Identify which cell holds the provided text, then report its (x, y) central coordinate. 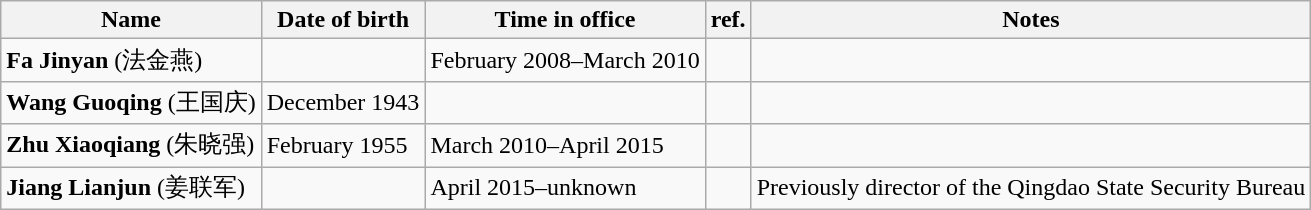
Wang Guoqing (王国庆) (131, 102)
Notes (1031, 20)
Fa Jinyan (法金燕) (131, 60)
December 1943 (343, 102)
Date of birth (343, 20)
March 2010–April 2015 (565, 146)
Name (131, 20)
Jiang Lianjun (姜联军) (131, 188)
Time in office (565, 20)
April 2015–unknown (565, 188)
Previously director of the Qingdao State Security Bureau (1031, 188)
ref. (728, 20)
February 1955 (343, 146)
February 2008–March 2010 (565, 60)
Zhu Xiaoqiang (朱晓强) (131, 146)
